Return (x, y) of the center of cell containing provided text 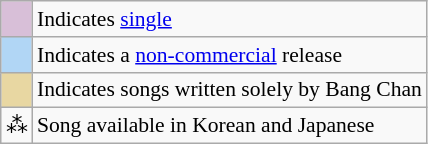
⁂ (16, 126)
Indicates songs written solely by Bang Chan (230, 90)
Song available in Korean and Japanese (230, 126)
Indicates single (230, 19)
Indicates a non-commercial release (230, 55)
